Detect which cell encompasses the target text, then output its [x, y] center coordinate. 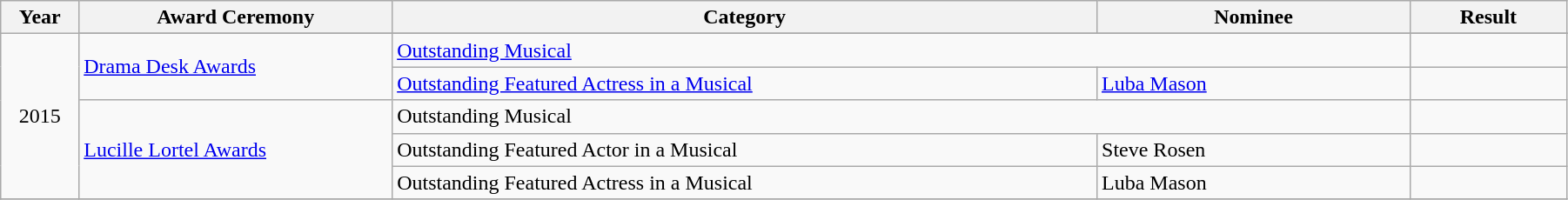
Outstanding Featured Actor in a Musical [745, 150]
Year [40, 17]
Drama Desk Awards [236, 67]
2015 [40, 117]
Lucille Lortel Awards [236, 150]
Nominee [1254, 17]
Steve Rosen [1254, 150]
Category [745, 17]
Result [1488, 17]
Award Ceremony [236, 17]
